Find where the given text appears and provide that cell's center as (X, Y) coordinate. 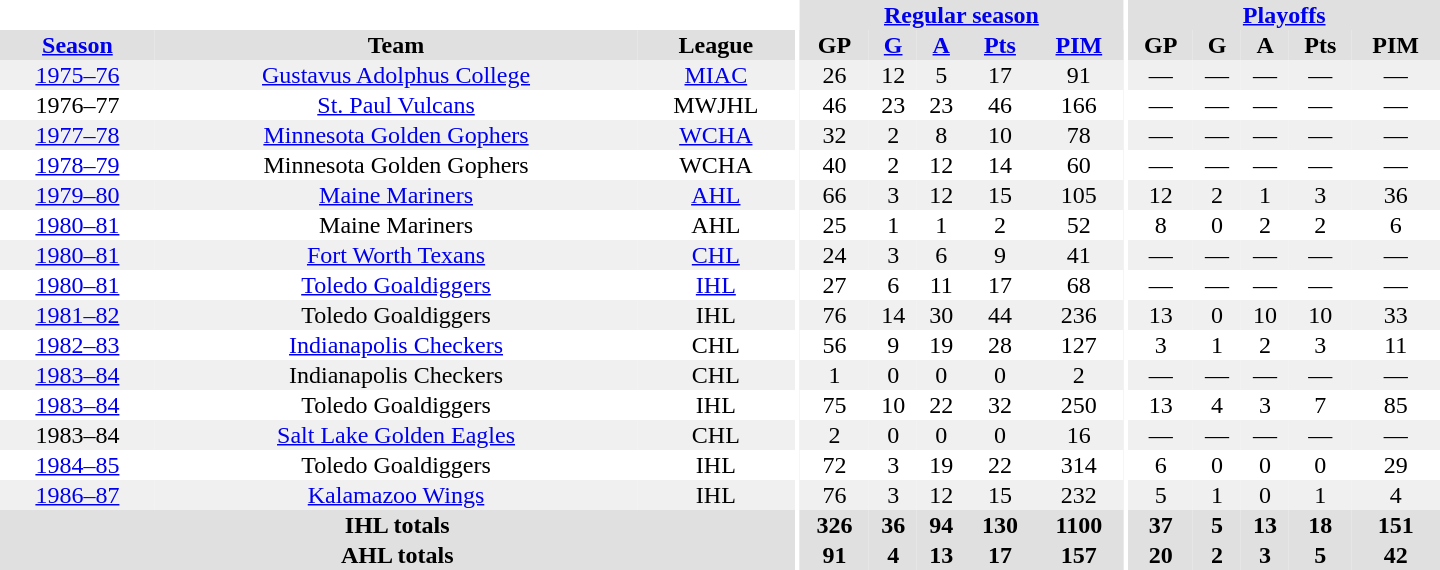
56 (834, 345)
1984–85 (78, 465)
94 (941, 525)
7 (1320, 405)
157 (1079, 555)
127 (1079, 345)
Team (396, 45)
League (716, 45)
MWJHL (716, 105)
33 (1396, 315)
166 (1079, 105)
250 (1079, 405)
Kalamazoo Wings (396, 495)
41 (1079, 255)
Season (78, 45)
1977–78 (78, 135)
1100 (1079, 525)
IHL totals (397, 525)
52 (1079, 225)
20 (1160, 555)
236 (1079, 315)
MIAC (716, 75)
40 (834, 165)
Playoffs (1284, 15)
24 (834, 255)
30 (941, 315)
1978–79 (78, 165)
130 (1000, 525)
44 (1000, 315)
St. Paul Vulcans (396, 105)
326 (834, 525)
25 (834, 225)
1976–77 (78, 105)
78 (1079, 135)
60 (1079, 165)
18 (1320, 525)
72 (834, 465)
27 (834, 285)
Gustavus Adolphus College (396, 75)
42 (1396, 555)
26 (834, 75)
1979–80 (78, 195)
1982–83 (78, 345)
16 (1079, 435)
AHL totals (397, 555)
1975–76 (78, 75)
75 (834, 405)
37 (1160, 525)
Regular season (962, 15)
29 (1396, 465)
Fort Worth Texans (396, 255)
Salt Lake Golden Eagles (396, 435)
68 (1079, 285)
105 (1079, 195)
151 (1396, 525)
1986–87 (78, 495)
85 (1396, 405)
1981–82 (78, 315)
314 (1079, 465)
28 (1000, 345)
66 (834, 195)
232 (1079, 495)
